Identify which cell holds the provided text, then report its [X, Y] central coordinate. 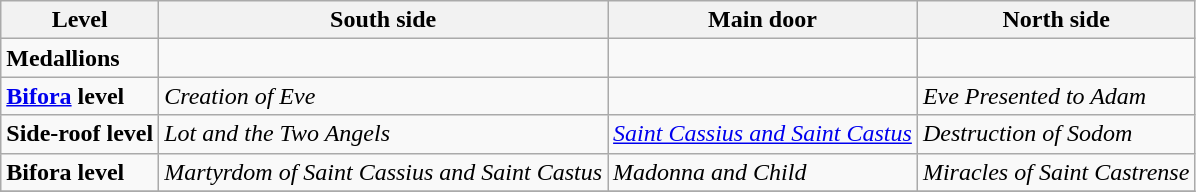
Madonna and Child [763, 172]
North side [1056, 20]
South side [384, 20]
Eve Presented to Adam [1056, 96]
Level [80, 20]
Miracles of Saint Castrense [1056, 172]
Main door [763, 20]
Creation of Eve [384, 96]
Medallions [80, 58]
Destruction of Sodom [1056, 134]
Lot and the Two Angels [384, 134]
Martyrdom of Saint Cassius and Saint Castus [384, 172]
Side-roof level [80, 134]
Saint Cassius and Saint Castus [763, 134]
